Return the (x, y) coordinate for the center point of the cell that contains the specified text.  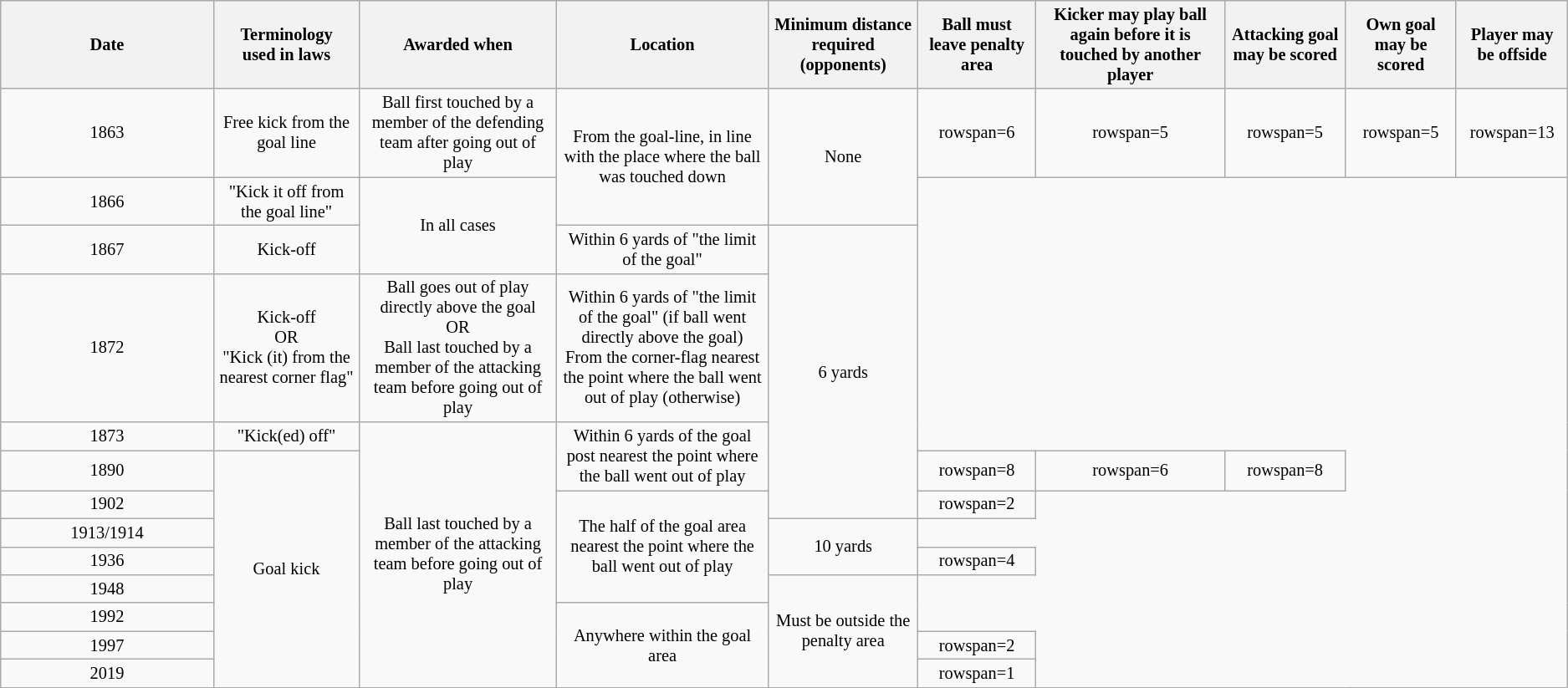
rowspan=4 (977, 561)
1890 (107, 470)
Location (662, 44)
"Kick it off from the goal line" (286, 201)
Kicker may play ball again before it is touched by another player (1131, 44)
Kick-off (286, 249)
1992 (107, 617)
Ball goes out of play directly above the goalORBall last touched by a member of the attacking team before going out of play (458, 348)
1867 (107, 249)
2019 (107, 673)
1936 (107, 561)
rowspan=1 (977, 673)
Within 6 yards of "the limit of the goal" (662, 249)
Ball last touched by a member of the attacking team before going out of play (458, 555)
6 yards (843, 371)
None (843, 157)
The half of the goal area nearest the point where the ball went out of play (662, 547)
1913/1914 (107, 533)
1866 (107, 201)
From the goal-line, in line with the place where the ball was touched down (662, 157)
Attacking goal may be scored (1285, 44)
In all cases (458, 226)
Ball first touched by a member of the defending team after going out of play (458, 133)
Terminology used in laws (286, 44)
Free kick from the goal line (286, 133)
Within 6 yards of the goal post nearest the point where the ball went out of play (662, 456)
Awarded when (458, 44)
1997 (107, 645)
Player may be offside (1512, 44)
Must be outside the penalty area (843, 630)
1863 (107, 133)
Date (107, 44)
Anywhere within the goal area (662, 645)
1948 (107, 589)
1902 (107, 504)
Minimum distance required (opponents) (843, 44)
Ball must leave penalty area (977, 44)
Kick-offOR"Kick (it) from the nearest corner flag" (286, 348)
Own goal may be scored (1402, 44)
rowspan=13 (1512, 133)
1873 (107, 436)
10 yards (843, 547)
"Kick(ed) off" (286, 436)
1872 (107, 348)
Goal kick (286, 568)
